Return [X, Y] of the center of cell containing provided text 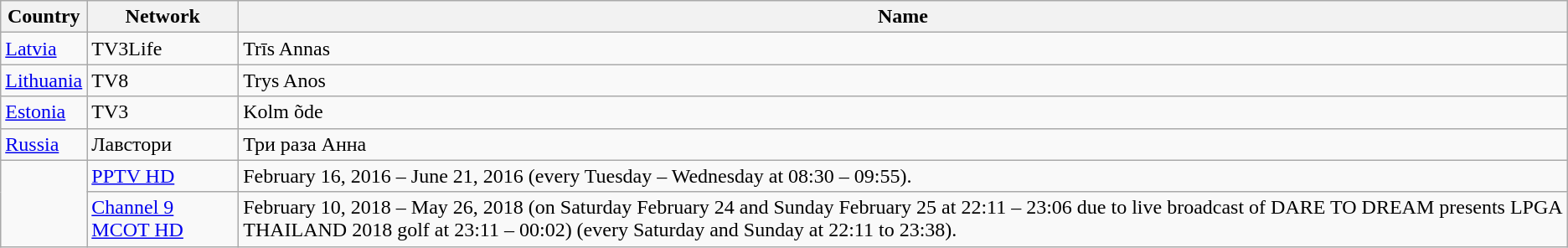
Три раза Анна [903, 144]
Latvia [44, 49]
Trys Anos [903, 80]
PPTV HD [162, 176]
Estonia [44, 112]
Name [903, 17]
Trīs Annas [903, 49]
Channel 9 MCOT HD [162, 220]
February 16, 2016 – June 21, 2016 (every Tuesday – Wednesday at 08:30 – 09:55). [903, 176]
Russia [44, 144]
Country [44, 17]
Kolm õde [903, 112]
TV8 [162, 80]
Lithuania [44, 80]
TV3 [162, 112]
Network [162, 17]
Лавстори [162, 144]
TV3Life [162, 49]
